Locate the cell with the specified text and output its (x, y) center coordinate. 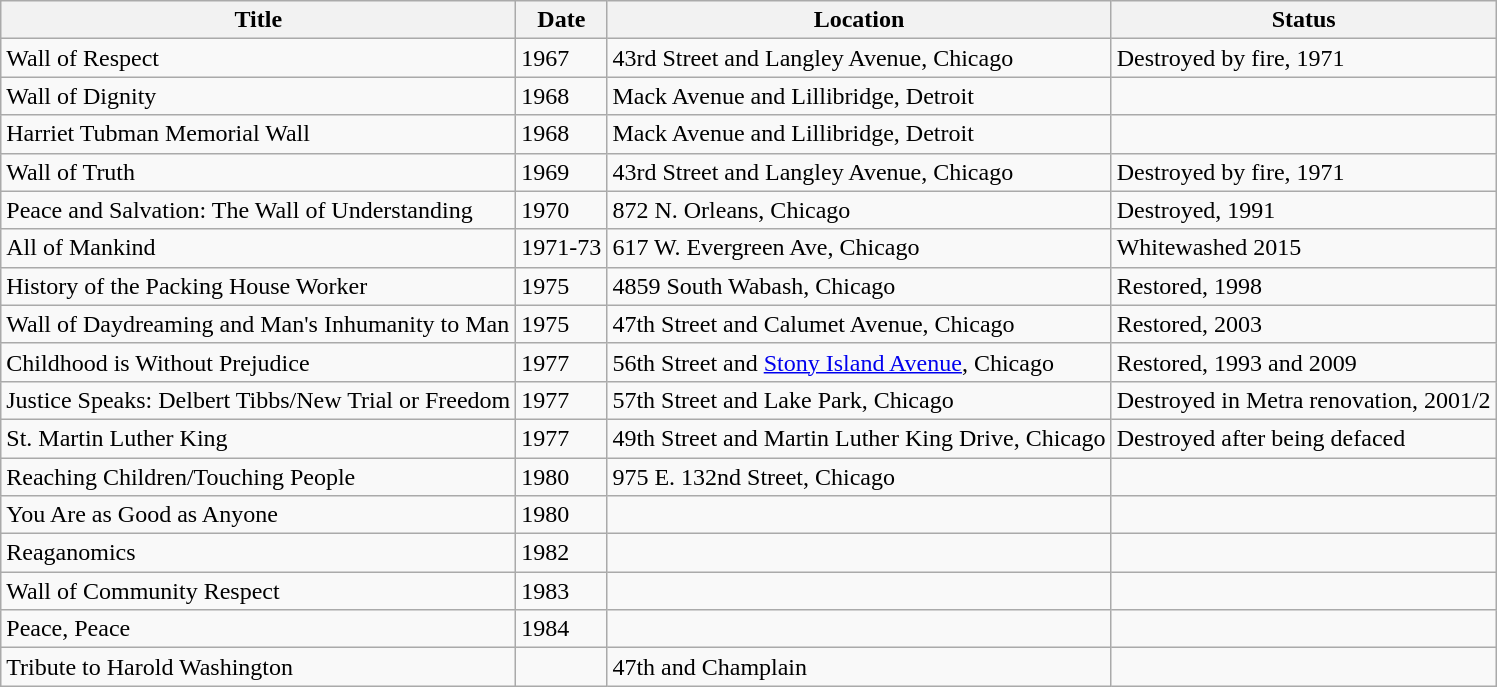
Restored, 2003 (1304, 324)
1971-73 (562, 248)
Reaganomics (258, 553)
History of the Packing House Worker (258, 286)
Reaching Children/Touching People (258, 477)
Destroyed, 1991 (1304, 210)
47th Street and Calumet Avenue, Chicago (859, 324)
Status (1304, 20)
4859 South Wabash, Chicago (859, 286)
Childhood is Without Prejudice (258, 362)
Tribute to Harold Washington (258, 667)
1984 (562, 629)
Location (859, 20)
1983 (562, 591)
617 W. Evergreen Ave, Chicago (859, 248)
Restored, 1993 and 2009 (1304, 362)
Peace, Peace (258, 629)
1982 (562, 553)
1969 (562, 172)
Wall of Respect (258, 58)
Harriet Tubman Memorial Wall (258, 134)
Restored, 1998 (1304, 286)
57th Street and Lake Park, Chicago (859, 400)
49th Street and Martin Luther King Drive, Chicago (859, 438)
56th Street and Stony Island Avenue, Chicago (859, 362)
1970 (562, 210)
47th and Champlain (859, 667)
Destroyed in Metra renovation, 2001/2 (1304, 400)
Title (258, 20)
Justice Speaks: Delbert Tibbs/New Trial or Freedom (258, 400)
St. Martin Luther King (258, 438)
Wall of Dignity (258, 96)
1967 (562, 58)
Destroyed after being defaced (1304, 438)
Wall of Community Respect (258, 591)
872 N. Orleans, Chicago (859, 210)
You Are as Good as Anyone (258, 515)
Peace and Salvation: The Wall of Understanding (258, 210)
Wall of Daydreaming and Man's Inhumanity to Man (258, 324)
Whitewashed 2015 (1304, 248)
All of Mankind (258, 248)
975 E. 132nd Street, Chicago (859, 477)
Wall of Truth (258, 172)
Date (562, 20)
